Pinpoint the cell where the given text exists, returning its (x, y) midpoint coordinate. 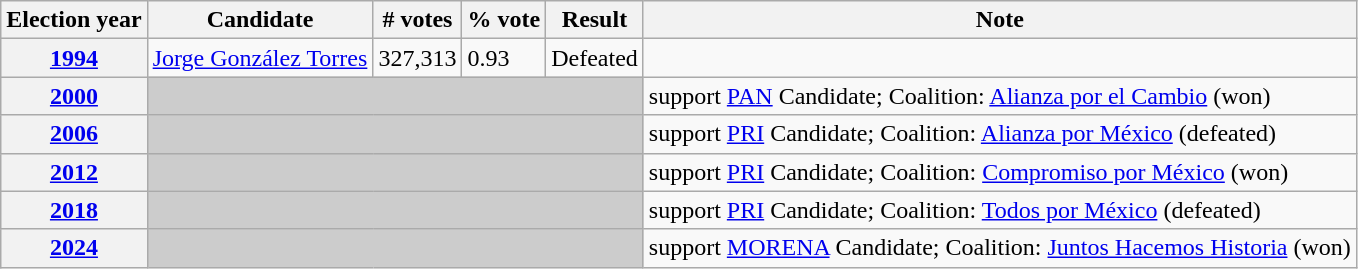
support PAN Candidate; Coalition: Alianza por el Cambio (won) (1000, 96)
% vote (504, 20)
Jorge González Torres (260, 58)
2012 (74, 172)
Note (1000, 20)
2000 (74, 96)
2006 (74, 134)
support MORENA Candidate; Coalition: Juntos Hacemos Historia (won) (1000, 248)
support PRI Candidate; Coalition: Compromiso por México (won) (1000, 172)
support PRI Candidate; Coalition: Alianza por México (defeated) (1000, 134)
Election year (74, 20)
2024 (74, 248)
Candidate (260, 20)
327,313 (418, 58)
Defeated (595, 58)
2018 (74, 210)
# votes (418, 20)
1994 (74, 58)
Result (595, 20)
0.93 (504, 58)
support PRI Candidate; Coalition: Todos por México (defeated) (1000, 210)
